Locate the cell with the specified text and output its (X, Y) center coordinate. 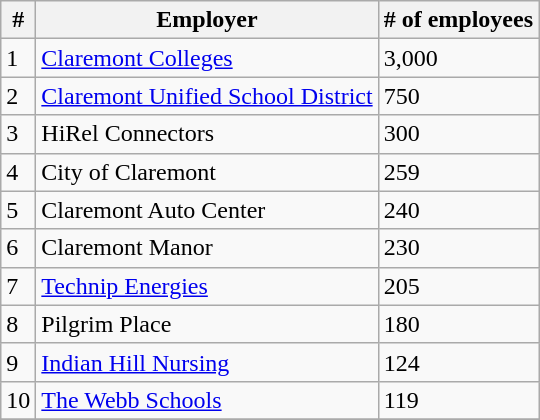
300 (458, 134)
Claremont Manor (207, 248)
230 (458, 248)
Employer (207, 20)
Pilgrim Place (207, 324)
180 (458, 324)
The Webb Schools (207, 400)
3,000 (458, 58)
City of Claremont (207, 172)
205 (458, 286)
Indian Hill Nursing (207, 362)
5 (18, 210)
4 (18, 172)
10 (18, 400)
259 (458, 172)
9 (18, 362)
Technip Energies (207, 286)
# of employees (458, 20)
124 (458, 362)
2 (18, 96)
240 (458, 210)
119 (458, 400)
6 (18, 248)
Claremont Unified School District (207, 96)
HiRel Connectors (207, 134)
# (18, 20)
Claremont Colleges (207, 58)
7 (18, 286)
8 (18, 324)
750 (458, 96)
3 (18, 134)
1 (18, 58)
Claremont Auto Center (207, 210)
